Identify which cell holds the provided text, then report its (X, Y) central coordinate. 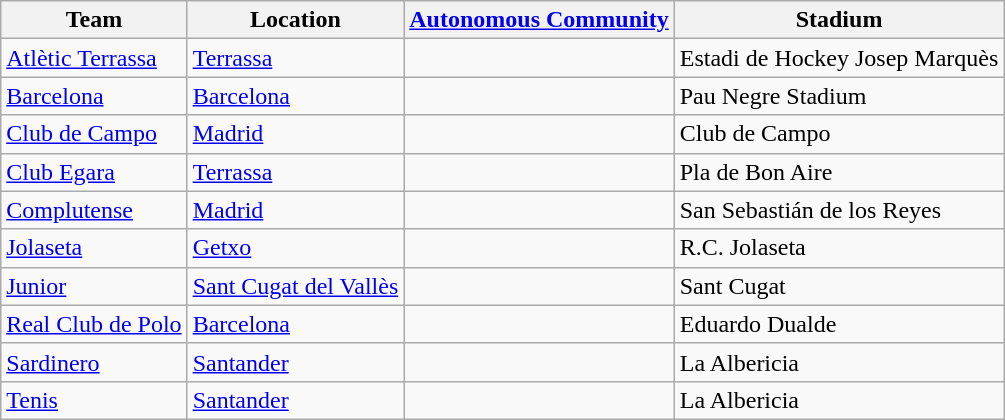
Junior (94, 286)
Tenis (94, 400)
Stadium (839, 20)
Location (296, 20)
Sant Cugat (839, 286)
Jolaseta (94, 248)
Real Club de Polo (94, 324)
Estadi de Hockey Josep Marquès (839, 58)
Pla de Bon Aire (839, 172)
Club Egara (94, 172)
Pau Negre Stadium (839, 96)
Complutense (94, 210)
San Sebastián de los Reyes (839, 210)
R.C. Jolaseta (839, 248)
Atlètic Terrassa (94, 58)
Eduardo Dualde (839, 324)
Getxo (296, 248)
Team (94, 20)
Autonomous Community (539, 20)
Sant Cugat del Vallès (296, 286)
Sardinero (94, 362)
